Identify which cell holds the provided text, then report its [x, y] central coordinate. 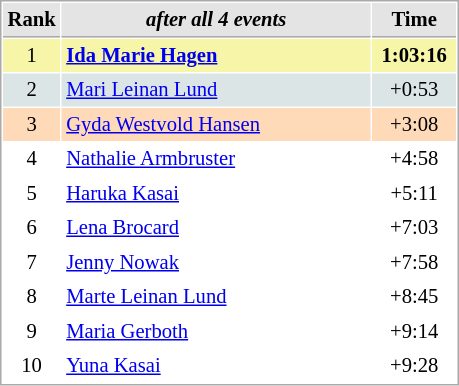
Marte Leinan Lund [216, 296]
+4:58 [414, 158]
+7:58 [414, 262]
Rank [32, 20]
+9:28 [414, 366]
Yuna Kasai [216, 366]
+3:08 [414, 124]
+9:14 [414, 332]
1:03:16 [414, 56]
4 [32, 158]
+7:03 [414, 228]
3 [32, 124]
8 [32, 296]
Ida Marie Hagen [216, 56]
9 [32, 332]
5 [32, 194]
Time [414, 20]
Lena Brocard [216, 228]
Nathalie Armbruster [216, 158]
Maria Gerboth [216, 332]
Mari Leinan Lund [216, 90]
+0:53 [414, 90]
Jenny Nowak [216, 262]
+5:11 [414, 194]
Gyda Westvold Hansen [216, 124]
2 [32, 90]
6 [32, 228]
1 [32, 56]
after all 4 events [216, 20]
10 [32, 366]
Haruka Kasai [216, 194]
+8:45 [414, 296]
7 [32, 262]
